Locate the cell with the specified text and output its (x, y) center coordinate. 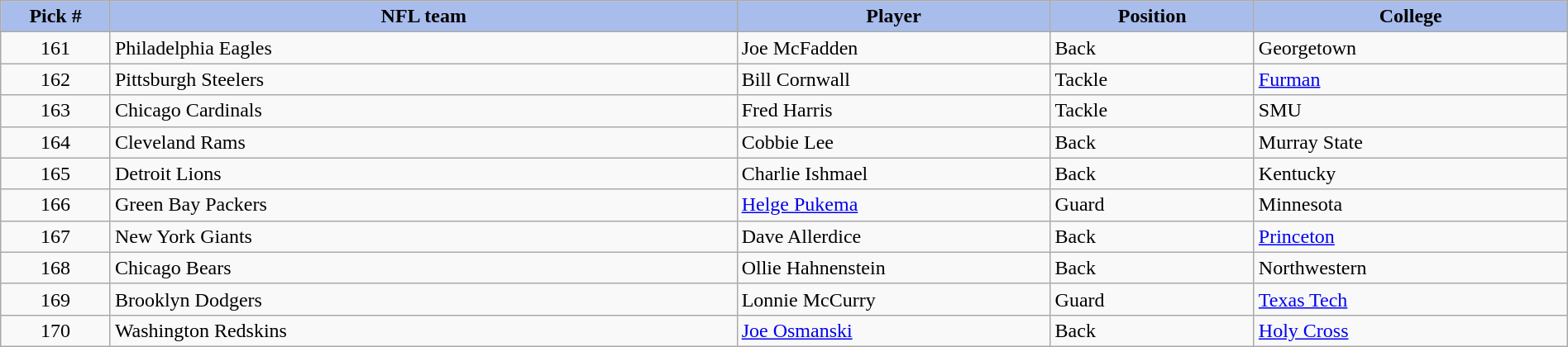
Chicago Bears (423, 268)
Pick # (56, 17)
Minnesota (1411, 205)
Princeton (1411, 236)
Joe Osmanski (893, 330)
Joe McFadden (893, 48)
Chicago Cardinals (423, 111)
Lonnie McCurry (893, 299)
Charlie Ishmael (893, 173)
165 (56, 173)
Dave Allerdice (893, 236)
Position (1152, 17)
Cleveland Rams (423, 142)
Northwestern (1411, 268)
Georgetown (1411, 48)
Helge Pukema (893, 205)
Kentucky (1411, 173)
170 (56, 330)
Murray State (1411, 142)
Texas Tech (1411, 299)
167 (56, 236)
166 (56, 205)
164 (56, 142)
Player (893, 17)
NFL team (423, 17)
Ollie Hahnenstein (893, 268)
Furman (1411, 79)
Bill Cornwall (893, 79)
Washington Redskins (423, 330)
Detroit Lions (423, 173)
Holy Cross (1411, 330)
163 (56, 111)
169 (56, 299)
Pittsburgh Steelers (423, 79)
Fred Harris (893, 111)
161 (56, 48)
Cobbie Lee (893, 142)
168 (56, 268)
College (1411, 17)
162 (56, 79)
SMU (1411, 111)
Brooklyn Dodgers (423, 299)
Philadelphia Eagles (423, 48)
New York Giants (423, 236)
Green Bay Packers (423, 205)
